Locate the cell with the specified text and output its (X, Y) center coordinate. 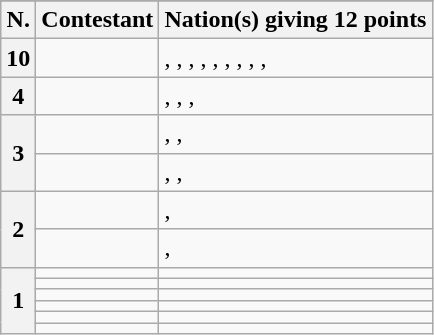
, , , (296, 96)
Nation(s) giving 12 points (296, 20)
N. (18, 20)
3 (18, 153)
Contestant (98, 20)
, , , , , , , , , (296, 58)
10 (18, 58)
1 (18, 300)
2 (18, 229)
4 (18, 96)
